Provide the [x, y] coordinate of the cell's center where the given text is located.  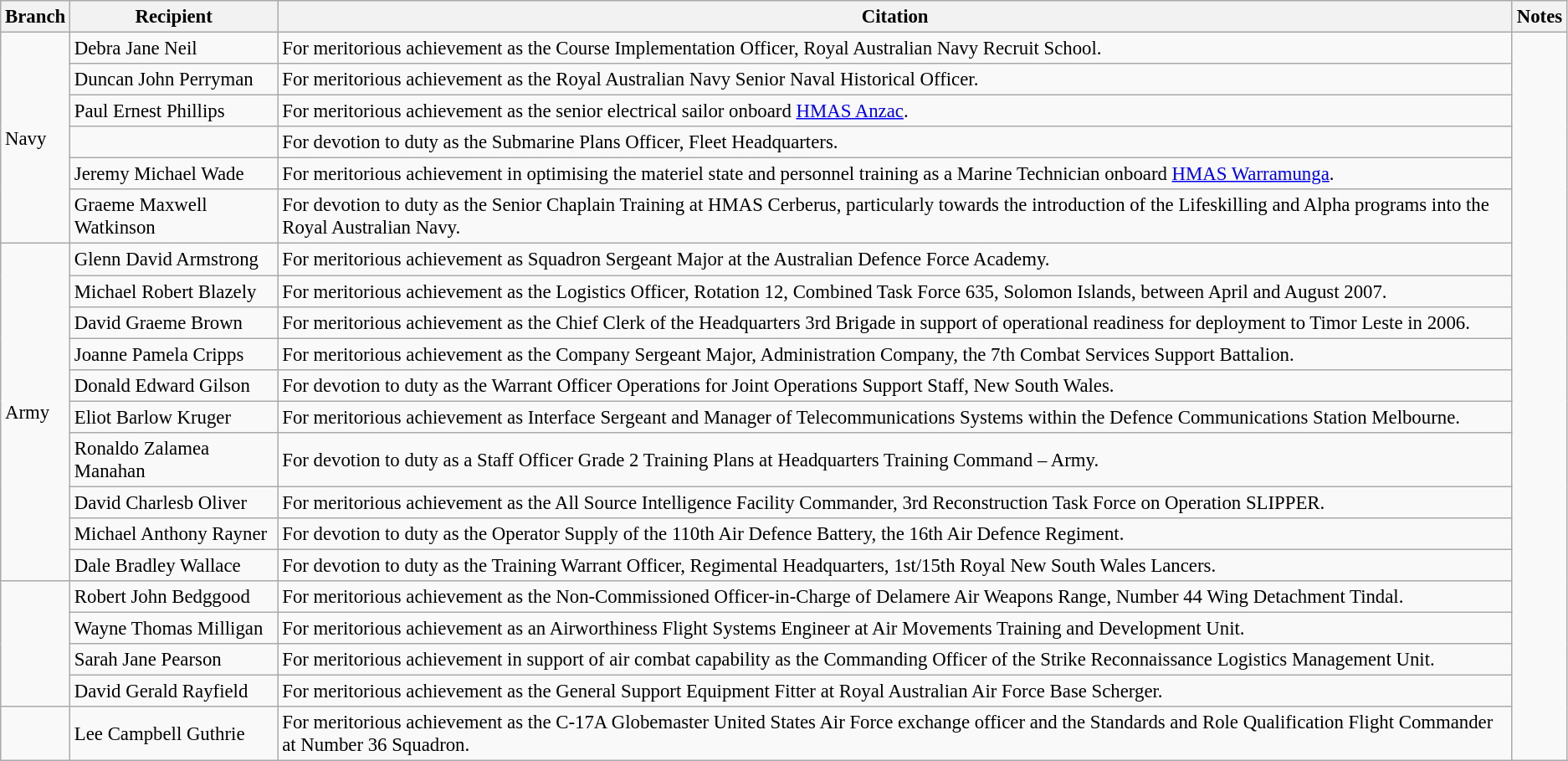
David Charlesb Oliver [174, 502]
Army [35, 412]
Michael Robert Blazely [174, 291]
Robert John Bedggood [174, 597]
Donald Edward Gilson [174, 385]
Citation [895, 17]
For devotion to duty as a Staff Officer Grade 2 Training Plans at Headquarters Training Command – Army. [895, 460]
For devotion to duty as the Submarine Plans Officer, Fleet Headquarters. [895, 142]
Joanne Pamela Cripps [174, 354]
Branch [35, 17]
Glenn David Armstrong [174, 260]
For meritorious achievement as the Royal Australian Navy Senior Naval Historical Officer. [895, 80]
Notes [1540, 17]
For devotion to duty as the Operator Supply of the 110th Air Defence Battery, the 16th Air Defence Regiment. [895, 534]
Eliot Barlow Kruger [174, 417]
Graeme Maxwell Watkinson [174, 216]
David Gerald Rayfield [174, 692]
Wayne Thomas Milligan [174, 629]
Paul Ernest Phillips [174, 111]
For meritorious achievement as Squadron Sergeant Major at the Australian Defence Force Academy. [895, 260]
Sarah Jane Pearson [174, 660]
Debra Jane Neil [174, 49]
Navy [35, 139]
For devotion to duty as the Warrant Officer Operations for Joint Operations Support Staff, New South Wales. [895, 385]
For meritorious achievement as the All Source Intelligence Facility Commander, 3rd Reconstruction Task Force on Operation SLIPPER. [895, 502]
Jeremy Michael Wade [174, 174]
For devotion to duty as the Training Warrant Officer, Regimental Headquarters, 1st/15th Royal New South Wales Lancers. [895, 565]
For meritorious achievement in support of air combat capability as the Commanding Officer of the Strike Reconnaissance Logistics Management Unit. [895, 660]
For meritorious achievement as an Airworthiness Flight Systems Engineer at Air Movements Training and Development Unit. [895, 629]
For meritorious achievement as the Non-Commissioned Officer-in-Charge of Delamere Air Weapons Range, Number 44 Wing Detachment Tindal. [895, 597]
For meritorious achievement in optimising the materiel state and personnel training as a Marine Technician onboard HMAS Warramunga. [895, 174]
For meritorious achievement as the General Support Equipment Fitter at Royal Australian Air Force Base Scherger. [895, 692]
For meritorious achievement as the Company Sergeant Major, Administration Company, the 7th Combat Services Support Battalion. [895, 354]
David Graeme Brown [174, 322]
Lee Campbell Guthrie [174, 733]
For meritorious achievement as the Course Implementation Officer, Royal Australian Navy Recruit School. [895, 49]
For meritorious achievement as Interface Sergeant and Manager of Telecommunications Systems within the Defence Communications Station Melbourne. [895, 417]
For meritorious achievement as the senior electrical sailor onboard HMAS Anzac. [895, 111]
Ronaldo Zalamea Manahan [174, 460]
Duncan John Perryman [174, 80]
Dale Bradley Wallace [174, 565]
Recipient [174, 17]
Michael Anthony Rayner [174, 534]
For meritorious achievement as the Logistics Officer, Rotation 12, Combined Task Force 635, Solomon Islands, between April and August 2007. [895, 291]
